Extract the (X, Y) coordinate from the center of the cell holding the provided text.  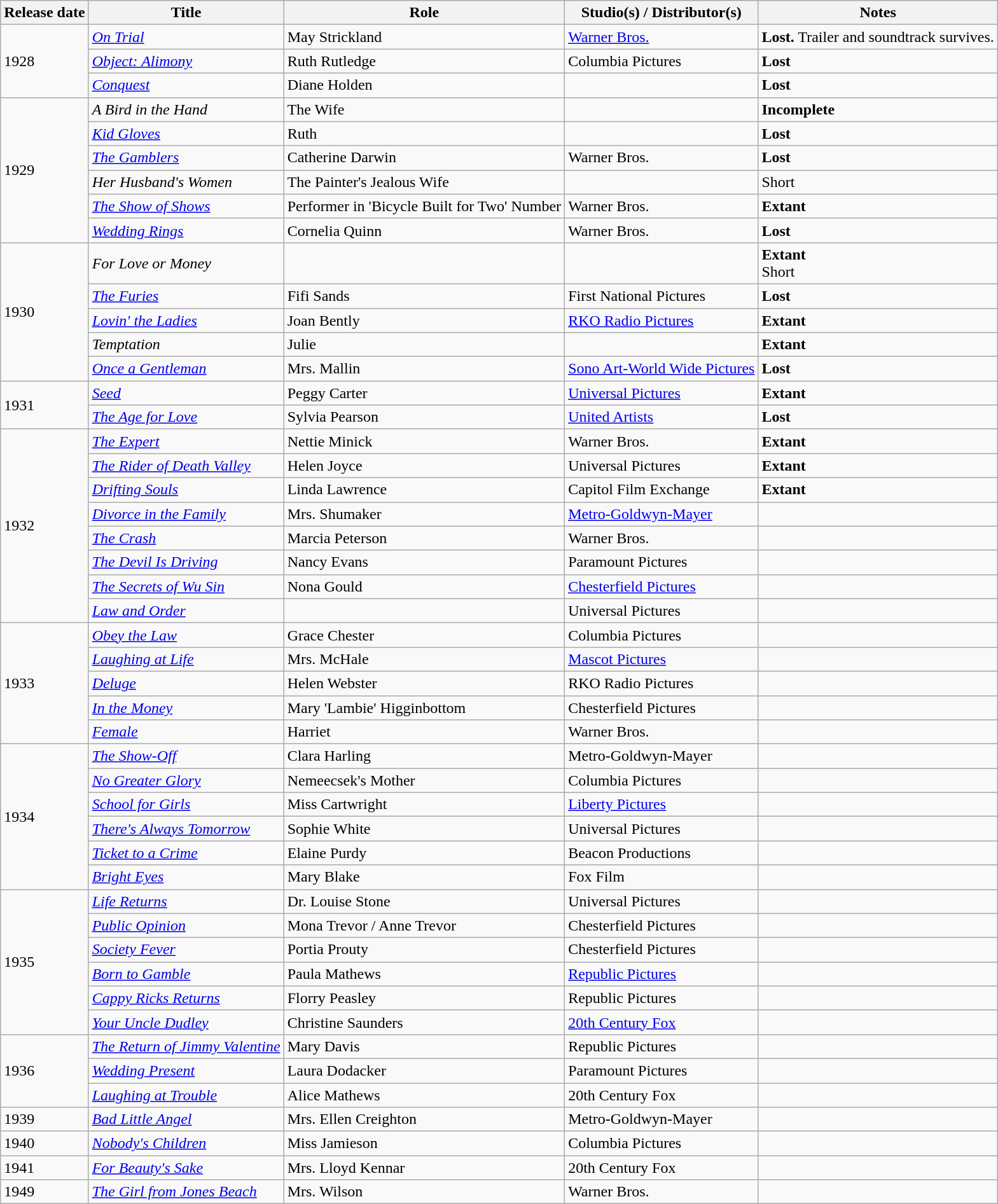
United Artists (662, 417)
The Age for Love (186, 417)
Miss Cartwright (424, 805)
Extant Short (878, 263)
Marcia Peterson (424, 538)
Mrs. Shumaker (424, 514)
Obey the Law (186, 635)
Harriet (424, 732)
Cappy Ricks Returns (186, 998)
Her Husband's Women (186, 182)
Lost. Trailer and soundtrack survives. (878, 37)
May Strickland (424, 37)
Drifting Souls (186, 490)
Law and Order (186, 611)
Mascot Pictures (662, 659)
1930 (45, 312)
Wedding Rings (186, 230)
Mary Blake (424, 877)
Linda Lawrence (424, 490)
Mrs. Ellen Creighton (424, 1119)
1936 (45, 1070)
Mona Trevor / Anne Trevor (424, 925)
Object: Alimony (186, 61)
Bright Eyes (186, 877)
1928 (45, 61)
1931 (45, 405)
The Wife (424, 109)
Capitol Film Exchange (662, 490)
Temptation (186, 345)
1939 (45, 1119)
Lovin' the Ladies (186, 320)
Seed (186, 393)
Deluge (186, 683)
Grace Chester (424, 635)
Divorce in the Family (186, 514)
Born to Gamble (186, 974)
Studio(s) / Distributor(s) (662, 13)
Cornelia Quinn (424, 230)
Helen Joyce (424, 466)
No Greater Glory (186, 780)
Public Opinion (186, 925)
Sylvia Pearson (424, 417)
Paula Mathews (424, 974)
In the Money (186, 708)
Kid Gloves (186, 134)
Mrs. McHale (424, 659)
There's Always Tomorrow (186, 829)
Diane Holden (424, 85)
Role (424, 13)
The Crash (186, 538)
Sophie White (424, 829)
Mrs. Wilson (424, 1192)
School for Girls (186, 805)
Beacon Productions (662, 853)
For Love or Money (186, 263)
Julie (424, 345)
The Painter's Jealous Wife (424, 182)
Conquest (186, 85)
Ruth Rutledge (424, 61)
Mrs. Mallin (424, 369)
Peggy Carter (424, 393)
Clara Harling (424, 756)
The Secrets of Wu Sin (186, 586)
Helen Webster (424, 683)
The Furies (186, 296)
Ticket to a Crime (186, 853)
Alice Mathews (424, 1095)
Nobody's Children (186, 1144)
Joan Bently (424, 320)
Elaine Purdy (424, 853)
Incomplete (878, 109)
Laughing at Life (186, 659)
Liberty Pictures (662, 805)
Mary 'Lambie' Higginbottom (424, 708)
Laughing at Trouble (186, 1095)
1949 (45, 1192)
1941 (45, 1168)
1932 (45, 526)
Female (186, 732)
The Gamblers (186, 158)
Christine Saunders (424, 1022)
Nettie Minick (424, 441)
For Beauty's Sake (186, 1168)
Short (878, 182)
Release date (45, 13)
Nona Gould (424, 586)
Bad Little Angel (186, 1119)
Mrs. Lloyd Kennar (424, 1168)
Laura Dodacker (424, 1070)
Life Returns (186, 901)
Title (186, 13)
Notes (878, 13)
The Devil Is Driving (186, 562)
Fifi Sands (424, 296)
Wedding Present (186, 1070)
First National Pictures (662, 296)
Ruth (424, 134)
The Show-Off (186, 756)
Fox Film (662, 877)
The Return of Jimmy Valentine (186, 1046)
Portia Prouty (424, 950)
Dr. Louise Stone (424, 901)
Nancy Evans (424, 562)
Society Fever (186, 950)
1940 (45, 1144)
Catherine Darwin (424, 158)
The Show of Shows (186, 206)
Performer in 'Bicycle Built for Two' Number (424, 206)
Once a Gentleman (186, 369)
Your Uncle Dudley (186, 1022)
Sono Art-World Wide Pictures (662, 369)
Florry Peasley (424, 998)
On Trial (186, 37)
The Girl from Jones Beach (186, 1192)
1935 (45, 962)
1929 (45, 170)
Mary Davis (424, 1046)
A Bird in the Hand (186, 109)
Nemeecsek's Mother (424, 780)
1934 (45, 817)
The Rider of Death Valley (186, 466)
Miss Jamieson (424, 1144)
1933 (45, 683)
The Expert (186, 441)
